From the cell containing the given text, extract its center point as [X, Y] coordinate. 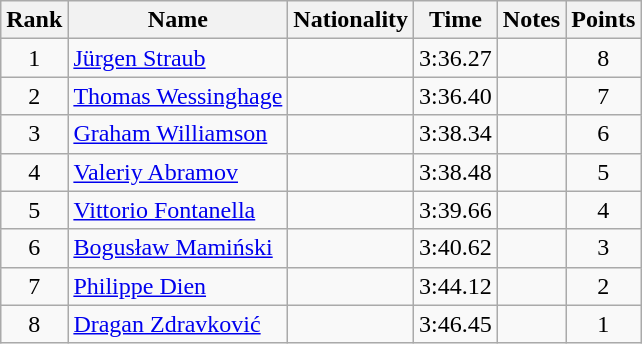
Philippe Dien [178, 286]
Name [178, 20]
3:36.27 [456, 58]
Graham Williamson [178, 134]
Time [456, 20]
3:38.34 [456, 134]
3:40.62 [456, 248]
3:39.66 [456, 210]
Points [604, 20]
Jürgen Straub [178, 58]
3:36.40 [456, 96]
Bogusław Mamiński [178, 248]
3:44.12 [456, 286]
Notes [531, 20]
Rank [34, 20]
Valeriy Abramov [178, 172]
Thomas Wessinghage [178, 96]
Nationality [351, 20]
3:46.45 [456, 324]
Vittorio Fontanella [178, 210]
3:38.48 [456, 172]
Dragan Zdravković [178, 324]
